Identify which cell holds the provided text, then report its [X, Y] central coordinate. 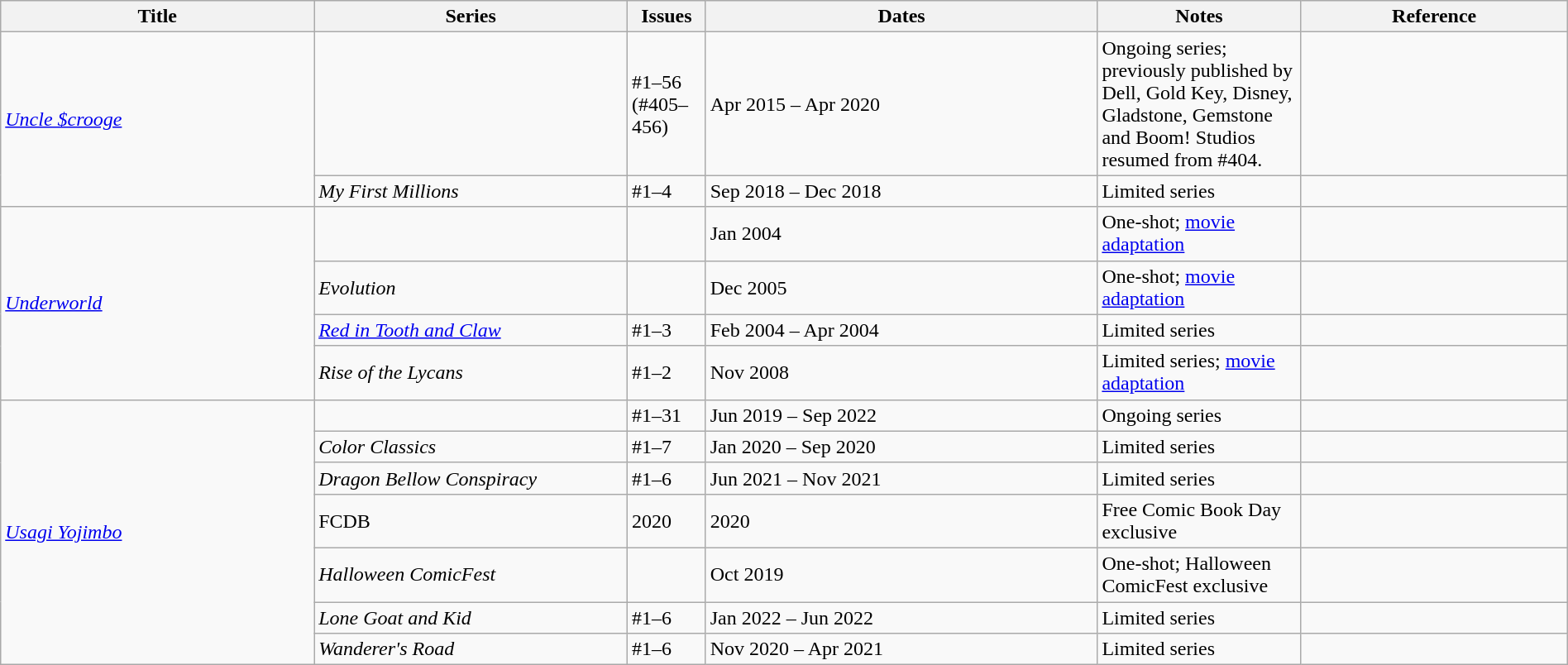
#1–4 [667, 191]
#1–2 [667, 372]
Sep 2018 – Dec 2018 [901, 191]
Rise of the Lycans [471, 372]
Feb 2004 – Apr 2004 [901, 330]
#1–3 [667, 330]
Jan 2022 – Jun 2022 [901, 618]
#1–56 (#405–456) [667, 104]
Oct 2019 [901, 574]
Dragon Bellow Conspiracy [471, 478]
Limited series; movie adaptation [1199, 372]
Free Comic Book Day exclusive [1199, 521]
Color Classics [471, 447]
Dec 2005 [901, 288]
Ongoing series; previously published by Dell, Gold Key, Disney, Gladstone, Gemstone and Boom! Studios resumed from #404. [1199, 104]
Issues [667, 17]
Reference [1434, 17]
Jun 2019 – Sep 2022 [901, 415]
Uncle $crooge [157, 119]
Lone Goat and Kid [471, 618]
Series [471, 17]
Jun 2021 – Nov 2021 [901, 478]
Nov 2008 [901, 372]
Nov 2020 – Apr 2021 [901, 649]
Apr 2015 – Apr 2020 [901, 104]
Ongoing series [1199, 415]
Wanderer's Road [471, 649]
Usagi Yojimbo [157, 532]
Jan 2020 – Sep 2020 [901, 447]
One-shot; Halloween ComicFest exclusive [1199, 574]
Underworld [157, 303]
Notes [1199, 17]
#1–7 [667, 447]
Title [157, 17]
FCDB [471, 521]
Evolution [471, 288]
My First Millions [471, 191]
Dates [901, 17]
Jan 2004 [901, 233]
Halloween ComicFest [471, 574]
Red in Tooth and Claw [471, 330]
#1–31 [667, 415]
